Output the [x, y] coordinate of the center of the cell containing the given text.  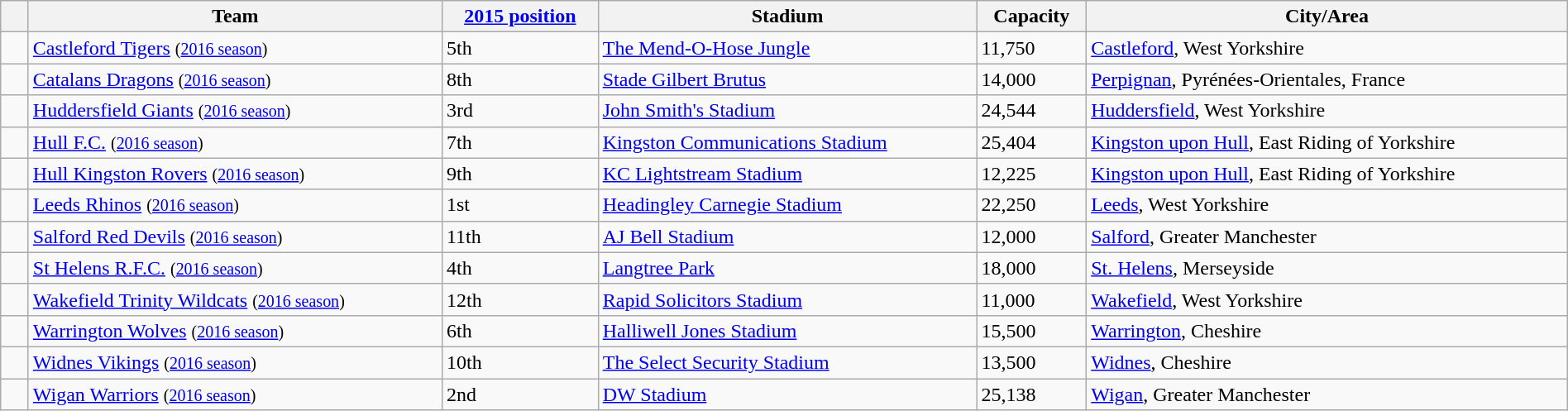
25,404 [1032, 142]
Salford Red Devils (2016 season) [235, 237]
8th [519, 79]
St Helens R.F.C. (2016 season) [235, 268]
Halliwell Jones Stadium [787, 331]
Leeds, West Yorkshire [1327, 205]
11,750 [1032, 48]
13,500 [1032, 362]
Hull Kingston Rovers (2016 season) [235, 174]
3rd [519, 111]
Salford, Greater Manchester [1327, 237]
Catalans Dragons (2016 season) [235, 79]
2015 position [519, 17]
John Smith's Stadium [787, 111]
2nd [519, 394]
Wigan, Greater Manchester [1327, 394]
5th [519, 48]
Castleford Tigers (2016 season) [235, 48]
KC Lightstream Stadium [787, 174]
Warrington Wolves (2016 season) [235, 331]
14,000 [1032, 79]
1st [519, 205]
18,000 [1032, 268]
Wakefield, West Yorkshire [1327, 299]
Team [235, 17]
12,225 [1032, 174]
9th [519, 174]
DW Stadium [787, 394]
11th [519, 237]
Wigan Warriors (2016 season) [235, 394]
15,500 [1032, 331]
Stadium [787, 17]
Warrington, Cheshire [1327, 331]
Hull F.C. (2016 season) [235, 142]
Widnes Vikings (2016 season) [235, 362]
7th [519, 142]
Kingston Communications Stadium [787, 142]
AJ Bell Stadium [787, 237]
4th [519, 268]
Widnes, Cheshire [1327, 362]
Perpignan, Pyrénées-Orientales, France [1327, 79]
The Mend-O-Hose Jungle [787, 48]
Huddersfield Giants (2016 season) [235, 111]
Stade Gilbert Brutus [787, 79]
11,000 [1032, 299]
12th [519, 299]
St. Helens, Merseyside [1327, 268]
25,138 [1032, 394]
Huddersfield, West Yorkshire [1327, 111]
Castleford, West Yorkshire [1327, 48]
City/Area [1327, 17]
Leeds Rhinos (2016 season) [235, 205]
12,000 [1032, 237]
Capacity [1032, 17]
Langtree Park [787, 268]
24,544 [1032, 111]
6th [519, 331]
Rapid Solicitors Stadium [787, 299]
Headingley Carnegie Stadium [787, 205]
The Select Security Stadium [787, 362]
10th [519, 362]
22,250 [1032, 205]
Wakefield Trinity Wildcats (2016 season) [235, 299]
